Capture the cell that displays the provided text and extract its [x, y] central coordinate. 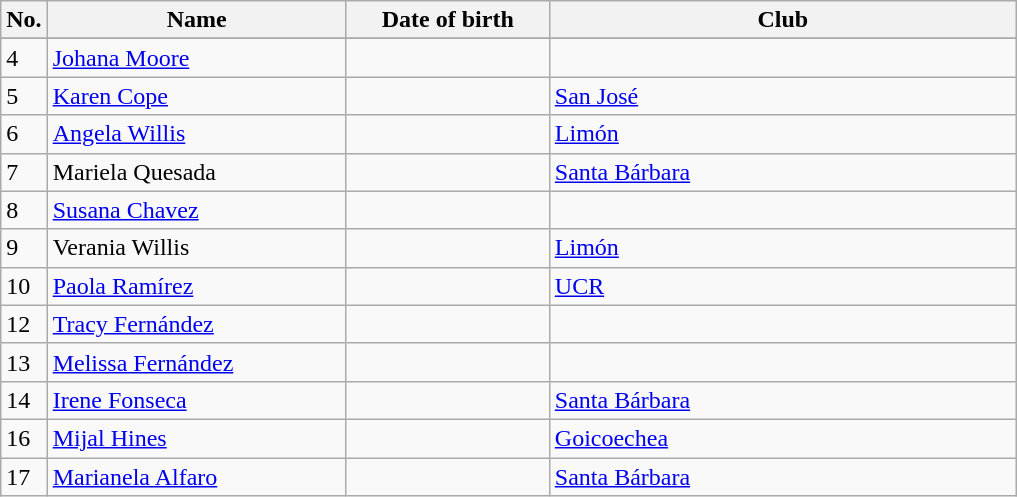
17 [24, 477]
Goicoechea [782, 438]
Mariela Quesada [196, 172]
San José [782, 96]
Club [782, 20]
Susana Chavez [196, 210]
13 [24, 362]
Angela Willis [196, 134]
7 [24, 172]
Johana Moore [196, 58]
UCR [782, 286]
4 [24, 58]
9 [24, 248]
8 [24, 210]
Mijal Hines [196, 438]
Karen Cope [196, 96]
Date of birth [448, 20]
16 [24, 438]
Tracy Fernández [196, 324]
5 [24, 96]
6 [24, 134]
Paola Ramírez [196, 286]
10 [24, 286]
14 [24, 400]
Verania Willis [196, 248]
12 [24, 324]
Melissa Fernández [196, 362]
Marianela Alfaro [196, 477]
Name [196, 20]
Irene Fonseca [196, 400]
No. [24, 20]
